Determine the (x, y) coordinate at the center of the cell enclosing the given text.  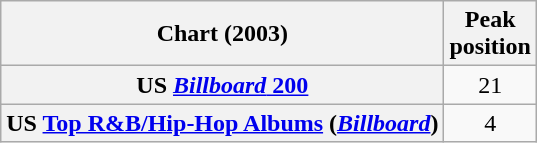
Chart (2003) (222, 34)
4 (490, 123)
Peak position (490, 34)
US Top R&B/Hip-Hop Albums (Billboard) (222, 123)
21 (490, 85)
US Billboard 200 (222, 85)
